Identify which cell holds the provided text, then report its (x, y) central coordinate. 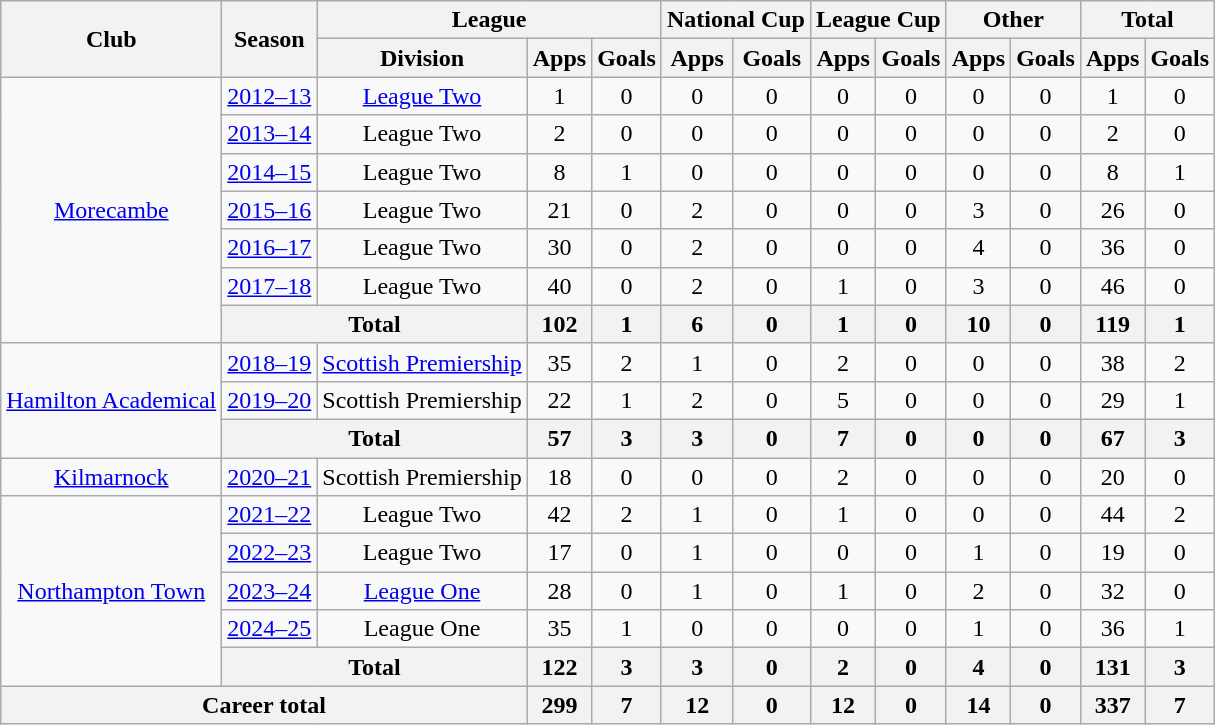
Morecambe (112, 210)
20 (1112, 477)
17 (559, 553)
Season (270, 39)
26 (1112, 210)
32 (1112, 591)
10 (978, 324)
2019–20 (270, 400)
2015–16 (270, 210)
2018–19 (270, 362)
Other (1013, 20)
2014–15 (270, 172)
337 (1112, 705)
21 (559, 210)
Hamilton Academical (112, 400)
5 (842, 400)
2020–21 (270, 477)
38 (1112, 362)
2024–25 (270, 629)
67 (1112, 438)
122 (559, 667)
League (490, 20)
2012–13 (270, 96)
14 (978, 705)
Kilmarnock (112, 477)
42 (559, 515)
19 (1112, 553)
2021–22 (270, 515)
29 (1112, 400)
Northampton Town (112, 591)
Division (422, 58)
6 (697, 324)
28 (559, 591)
46 (1112, 286)
57 (559, 438)
League Cup (878, 20)
40 (559, 286)
2022–23 (270, 553)
2017–18 (270, 286)
30 (559, 248)
22 (559, 400)
119 (1112, 324)
National Cup (736, 20)
2023–24 (270, 591)
44 (1112, 515)
Club (112, 39)
Career total (264, 705)
18 (559, 477)
2016–17 (270, 248)
102 (559, 324)
2013–14 (270, 134)
131 (1112, 667)
299 (559, 705)
